Determine the (x, y) coordinate at the center of the cell enclosing the given text.  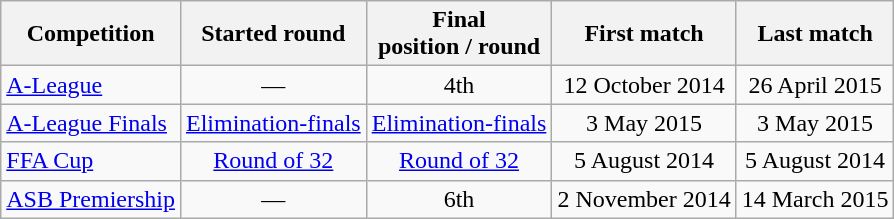
ASB Premiership (91, 199)
12 October 2014 (644, 85)
26 April 2015 (815, 85)
6th (459, 199)
Final position / round (459, 34)
Started round (273, 34)
2 November 2014 (644, 199)
First match (644, 34)
4th (459, 85)
A-League (91, 85)
Competition (91, 34)
Last match (815, 34)
FFA Cup (91, 161)
A-League Finals (91, 123)
14 March 2015 (815, 199)
